Determine the [X, Y] coordinate at the center of the cell enclosing the given text.  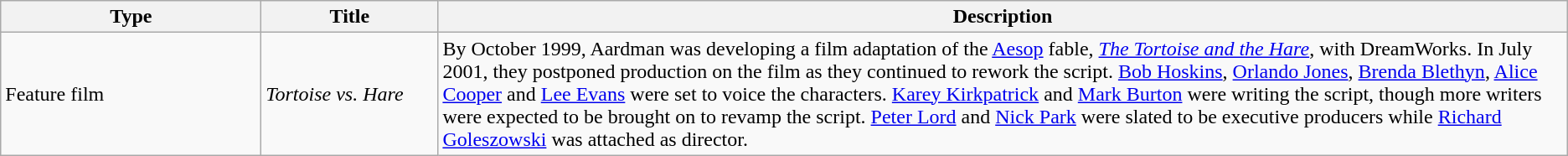
Title [350, 17]
Type [131, 17]
Feature film [131, 94]
Tortoise vs. Hare [350, 94]
Description [1003, 17]
